For the text-containing cell, return its midpoint in (X, Y) coordinate format. 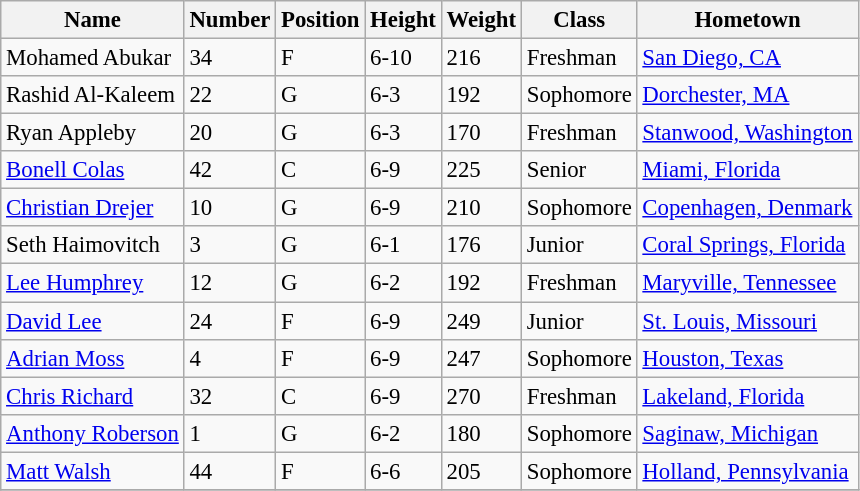
Name (92, 20)
210 (481, 208)
180 (481, 433)
Weight (481, 20)
Chris Richard (92, 396)
32 (230, 396)
6-1 (403, 245)
216 (481, 58)
Holland, Pennsylvania (748, 471)
Height (403, 20)
Matt Walsh (92, 471)
Stanwood, Washington (748, 133)
Christian Drejer (92, 208)
Class (579, 20)
205 (481, 471)
Copenhagen, Denmark (748, 208)
Maryville, Tennessee (748, 283)
249 (481, 321)
42 (230, 170)
St. Louis, Missouri (748, 321)
Senior (579, 170)
24 (230, 321)
Lakeland, Florida (748, 396)
Position (320, 20)
Anthony Roberson (92, 433)
Adrian Moss (92, 358)
Hometown (748, 20)
Number (230, 20)
12 (230, 283)
San Diego, CA (748, 58)
Seth Haimovitch (92, 245)
Dorchester, MA (748, 95)
247 (481, 358)
David Lee (92, 321)
Lee Humphrey (92, 283)
176 (481, 245)
270 (481, 396)
Saginaw, Michigan (748, 433)
20 (230, 133)
22 (230, 95)
Mohamed Abukar (92, 58)
Miami, Florida (748, 170)
6-6 (403, 471)
Ryan Appleby (92, 133)
34 (230, 58)
4 (230, 358)
6-10 (403, 58)
225 (481, 170)
44 (230, 471)
Houston, Texas (748, 358)
Rashid Al-Kaleem (92, 95)
Bonell Colas (92, 170)
1 (230, 433)
10 (230, 208)
Coral Springs, Florida (748, 245)
170 (481, 133)
3 (230, 245)
